Determine the [X, Y] coordinate at the center of the cell enclosing the given text.  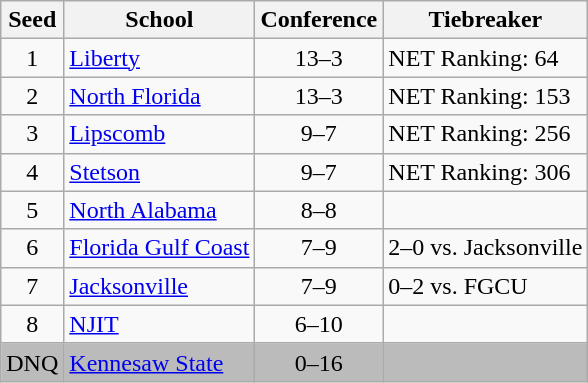
NET Ranking: 153 [486, 96]
1 [32, 58]
School [160, 20]
7 [32, 286]
0–2 vs. FGCU [486, 286]
NJIT [160, 324]
Seed [32, 20]
3 [32, 134]
Jacksonville [160, 286]
Conference [319, 20]
0–16 [319, 362]
NET Ranking: 64 [486, 58]
Tiebreaker [486, 20]
NET Ranking: 256 [486, 134]
North Florida [160, 96]
8–8 [319, 210]
Kennesaw State [160, 362]
5 [32, 210]
Liberty [160, 58]
8 [32, 324]
6 [32, 248]
2–0 vs. Jacksonville [486, 248]
2 [32, 96]
North Alabama [160, 210]
Florida Gulf Coast [160, 248]
NET Ranking: 306 [486, 172]
6–10 [319, 324]
DNQ [32, 362]
4 [32, 172]
Stetson [160, 172]
Lipscomb [160, 134]
